For the text-containing cell, return its midpoint in [x, y] coordinate format. 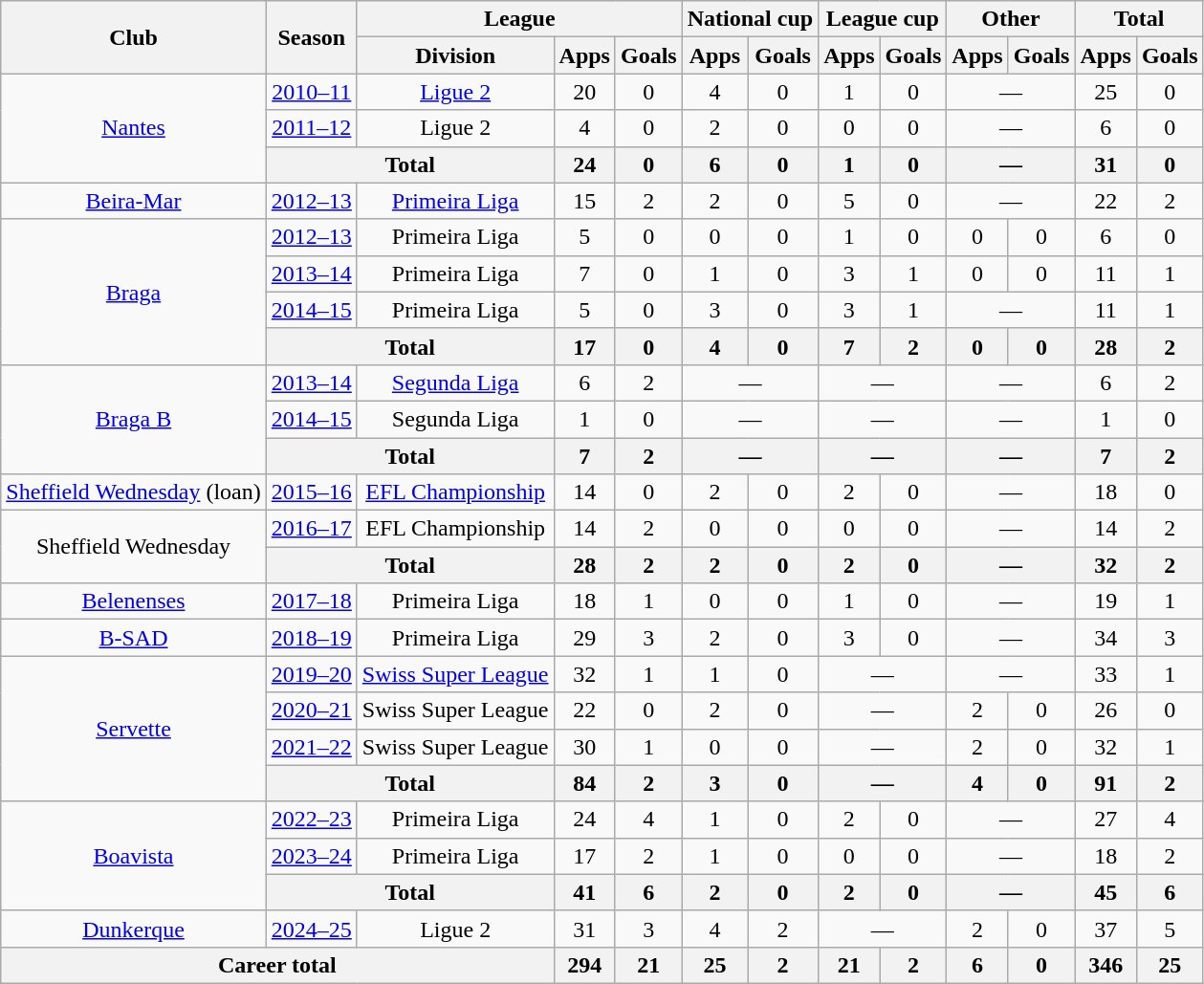
41 [584, 892]
B-SAD [134, 638]
33 [1105, 674]
84 [584, 783]
2011–12 [312, 128]
Dunkerque [134, 929]
91 [1105, 783]
2018–19 [312, 638]
15 [584, 201]
Sheffield Wednesday (loan) [134, 492]
27 [1105, 820]
26 [1105, 711]
Club [134, 37]
Servette [134, 729]
30 [584, 747]
Belenenses [134, 601]
2024–25 [312, 929]
2017–18 [312, 601]
19 [1105, 601]
Other [1011, 19]
2015–16 [312, 492]
2023–24 [312, 856]
20 [584, 92]
34 [1105, 638]
Season [312, 37]
Nantes [134, 128]
League [519, 19]
346 [1105, 965]
2010–11 [312, 92]
37 [1105, 929]
2022–23 [312, 820]
Boavista [134, 856]
294 [584, 965]
2021–22 [312, 747]
45 [1105, 892]
2019–20 [312, 674]
Braga [134, 292]
Career total [277, 965]
29 [584, 638]
Sheffield Wednesday [134, 547]
Division [455, 55]
Beira-Mar [134, 201]
2020–21 [312, 711]
Braga B [134, 419]
National cup [750, 19]
2016–17 [312, 529]
League cup [883, 19]
